Identify which cell holds the provided text, then report its (X, Y) central coordinate. 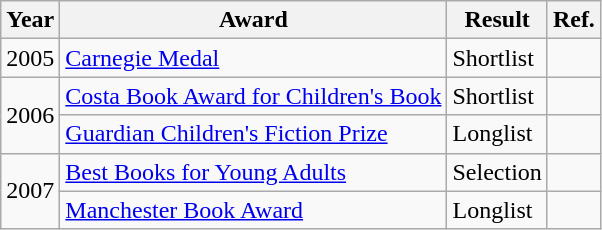
Best Books for Young Adults (254, 172)
Award (254, 20)
2007 (30, 191)
Ref. (574, 20)
Carnegie Medal (254, 58)
Result (497, 20)
2006 (30, 115)
2005 (30, 58)
Costa Book Award for Children's Book (254, 96)
Selection (497, 172)
Year (30, 20)
Manchester Book Award (254, 210)
Guardian Children's Fiction Prize (254, 134)
